From the cell containing the given text, extract its center point as (X, Y) coordinate. 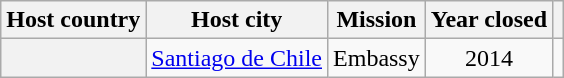
2014 (488, 58)
Year closed (488, 20)
Santiago de Chile (237, 58)
Embassy (377, 58)
Mission (377, 20)
Host country (74, 20)
Host city (237, 20)
